Return the [x, y] coordinate for the center point of the cell that contains the specified text.  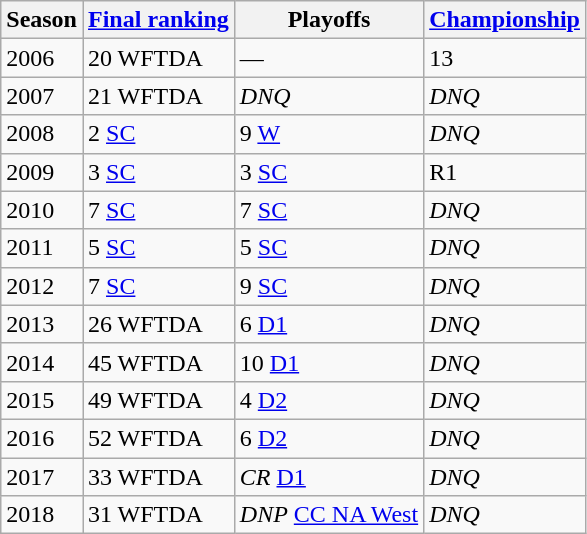
2 SC [158, 134]
R1 [505, 172]
Playoffs [328, 20]
2007 [42, 96]
10 D1 [328, 362]
2008 [42, 134]
2015 [42, 400]
Final ranking [158, 20]
6 D1 [328, 324]
Championship [505, 20]
2014 [42, 362]
20 WFTDA [158, 58]
9 W [328, 134]
CR D1 [328, 477]
13 [505, 58]
4 D2 [328, 400]
21 WFTDA [158, 96]
2011 [42, 248]
33 WFTDA [158, 477]
26 WFTDA [158, 324]
52 WFTDA [158, 438]
31 WFTDA [158, 515]
9 SC [328, 286]
2018 [42, 515]
2006 [42, 58]
2016 [42, 438]
6 D2 [328, 438]
2010 [42, 210]
— [328, 58]
DNP CC NA West [328, 515]
49 WFTDA [158, 400]
2017 [42, 477]
2009 [42, 172]
Season [42, 20]
2013 [42, 324]
2012 [42, 286]
45 WFTDA [158, 362]
